From the cell containing the given text, extract its center point as [X, Y] coordinate. 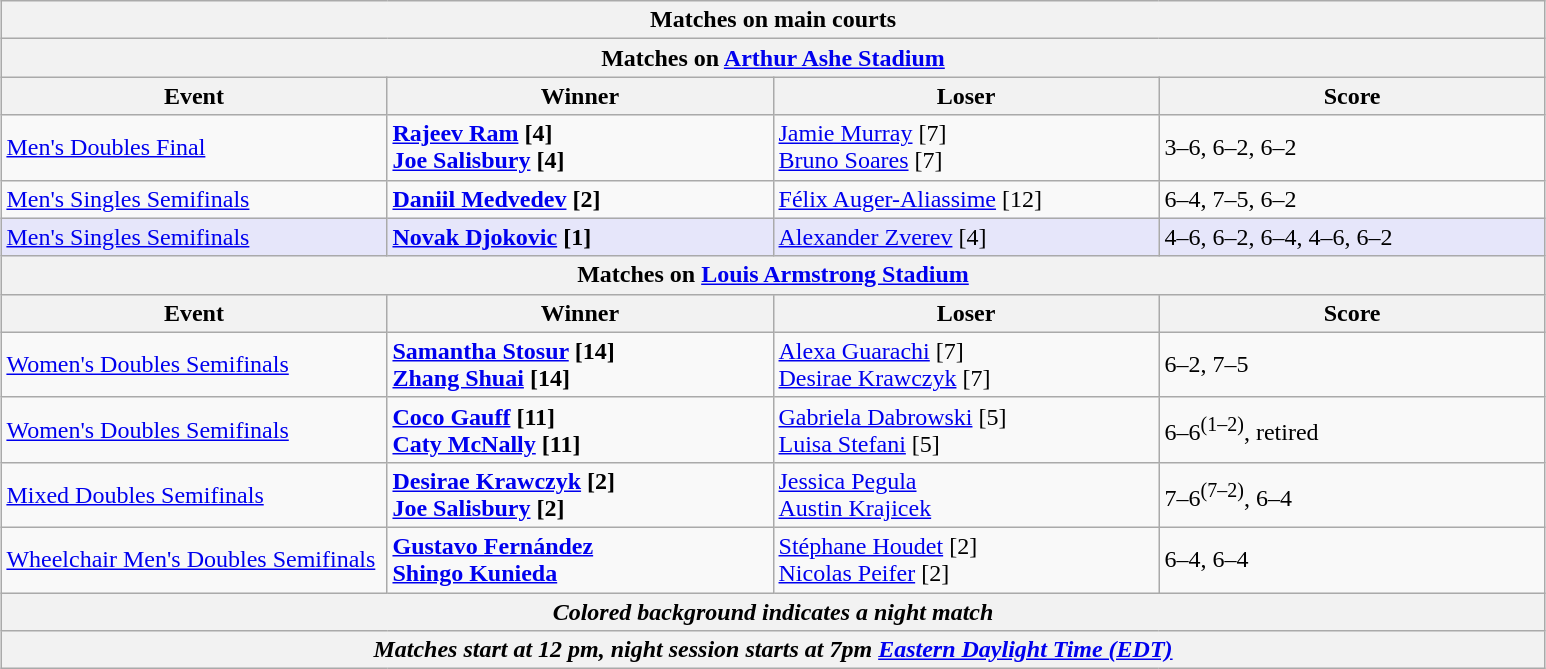
Gustavo Fernández Shingo Kunieda [580, 560]
Matches on Arthur Ashe Stadium [773, 58]
Samantha Stosur [14] Zhang Shuai [14] [580, 364]
Matches on main courts [773, 20]
3–6, 6–2, 6–2 [1352, 148]
Matches start at 12 pm, night session starts at 7pm Eastern Daylight Time (EDT) [773, 650]
Desirae Krawczyk [2] Joe Salisbury [2] [580, 494]
6–4, 6–4 [1352, 560]
Gabriela Dabrowski [5] Luisa Stefani [5] [966, 430]
Félix Auger-Aliassime [12] [966, 199]
Alexa Guarachi [7] Desirae Krawczyk [7] [966, 364]
Alexander Zverev [4] [966, 237]
Novak Djokovic [1] [580, 237]
Coco Gauff [11] Caty McNally [11] [580, 430]
Rajeev Ram [4] Joe Salisbury [4] [580, 148]
6–6(1–2), retired [1352, 430]
Mixed Doubles Semifinals [194, 494]
Jessica Pegula Austin Krajicek [966, 494]
Stéphane Houdet [2] Nicolas Peifer [2] [966, 560]
6–4, 7–5, 6–2 [1352, 199]
Wheelchair Men's Doubles Semifinals [194, 560]
Colored background indicates a night match [773, 611]
4–6, 6–2, 6–4, 4–6, 6–2 [1352, 237]
7–6(7–2), 6–4 [1352, 494]
Jamie Murray [7] Bruno Soares [7] [966, 148]
Men's Doubles Final [194, 148]
6–2, 7–5 [1352, 364]
Matches on Louis Armstrong Stadium [773, 275]
Daniil Medvedev [2] [580, 199]
